Extract the (X, Y) coordinate from the center of the cell holding the provided text.  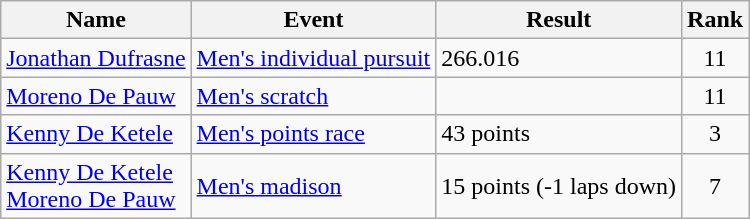
3 (716, 134)
Event (314, 20)
43 points (559, 134)
Men's madison (314, 186)
266.016 (559, 58)
15 points (-1 laps down) (559, 186)
Moreno De Pauw (96, 96)
Men's individual pursuit (314, 58)
7 (716, 186)
Rank (716, 20)
Name (96, 20)
Men's points race (314, 134)
Kenny De Ketele (96, 134)
Kenny De KeteleMoreno De Pauw (96, 186)
Result (559, 20)
Jonathan Dufrasne (96, 58)
Men's scratch (314, 96)
